Return [X, Y] of the center of cell containing provided text 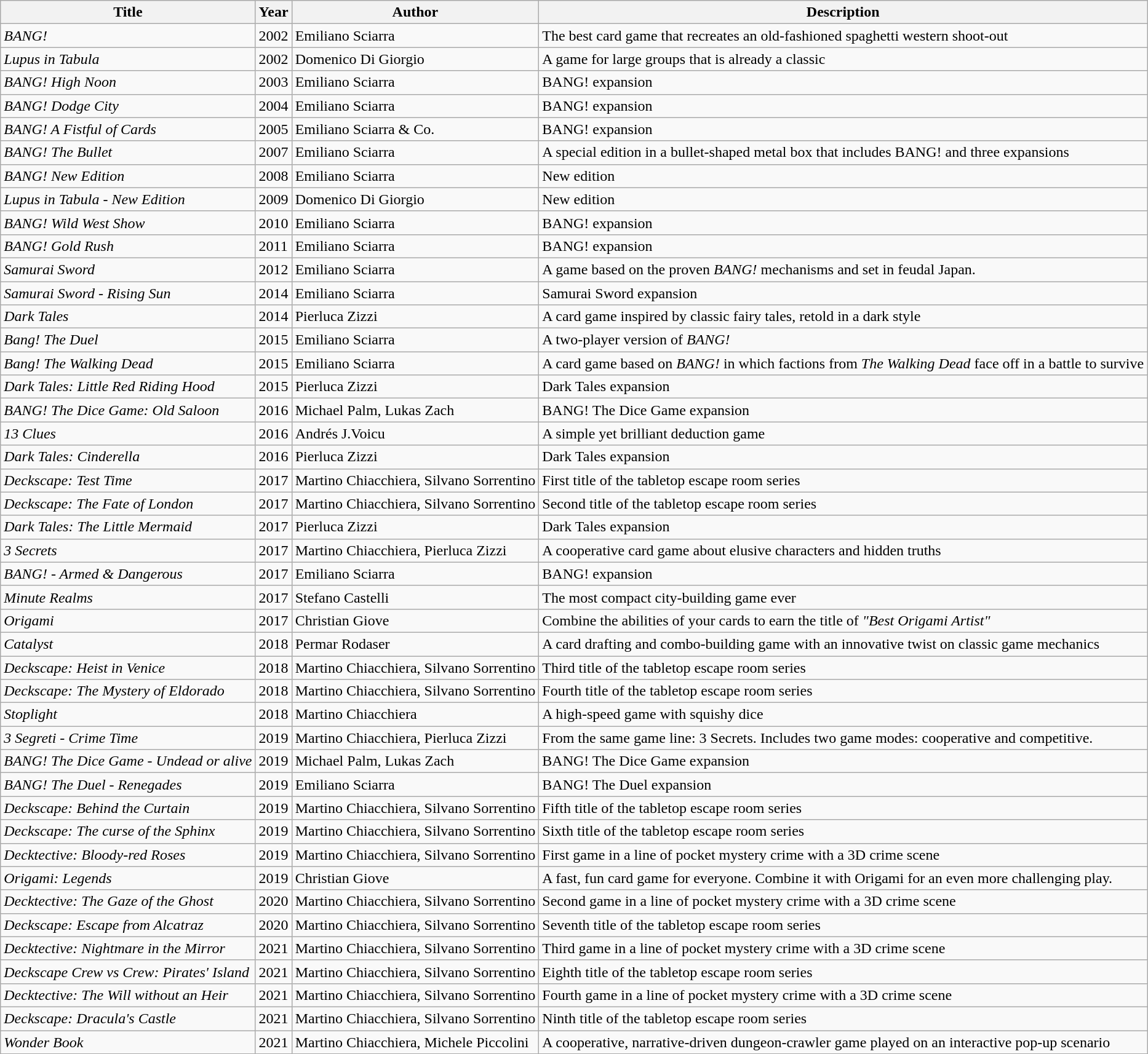
Wonder Book [128, 1042]
Dark Tales: Little Red Riding Hood [128, 387]
From the same game line: 3 Secrets. Includes two game modes: cooperative and competitive. [843, 738]
Andrés J.Voicu [415, 434]
Sixth title of the tabletop escape room series [843, 831]
The most compact city-building game ever [843, 597]
A two-player version of BANG! [843, 340]
2003 [273, 82]
A card game inspired by classic fairy tales, retold in a dark style [843, 317]
Martino Chiacchiera, Michele Piccolini [415, 1042]
A game based on the proven BANG! mechanisms and set in feudal Japan. [843, 269]
A special edition in a bullet-shaped metal box that includes BANG! and three expansions [843, 153]
BANG! New Edition [128, 176]
BANG! The Dice Game: Old Saloon [128, 410]
Samurai Sword - Rising Sun [128, 293]
Lupus in Tabula [128, 59]
Decktective: Nightmare in the Mirror [128, 948]
2005 [273, 129]
Combine the abilities of your cards to earn the title of "Best Origami Artist" [843, 620]
A cooperative, narrative-driven dungeon-crawler game played on an interactive pop-up scenario [843, 1042]
Deckscape: Escape from Alcatraz [128, 925]
Stefano Castelli [415, 597]
BANG! The Dice Game - Undead or alive [128, 761]
Fourth title of the tabletop escape room series [843, 691]
Bang! The Duel [128, 340]
BANG! High Noon [128, 82]
BANG! Wild West Show [128, 223]
A card drafting and combo-building game with an innovative twist on classic game mechanics [843, 644]
Stoplight [128, 715]
Origami [128, 620]
Dark Tales: Cinderella [128, 457]
Dark Tales: The Little Mermaid [128, 527]
First game in a line of pocket mystery crime with a 3D crime scene [843, 855]
2004 [273, 106]
A high-speed game with squishy dice [843, 715]
Lupus in Tabula - New Edition [128, 199]
Origami: Legends [128, 878]
Third game in a line of pocket mystery crime with a 3D crime scene [843, 948]
Permar Rodaser [415, 644]
Deckscape: The curse of the Sphinx [128, 831]
A game for large groups that is already a classic [843, 59]
Deckscape: Behind the Curtain [128, 808]
Martino Chiacchiera [415, 715]
BANG! - Armed & Dangerous [128, 574]
A cooperative card game about elusive characters and hidden truths [843, 550]
Year [273, 12]
First title of the tabletop escape room series [843, 480]
BANG! The Duel expansion [843, 785]
Emiliano Sciarra & Co. [415, 129]
Eighth title of the tabletop escape room series [843, 972]
Fifth title of the tabletop escape room series [843, 808]
Decktective: The Will without an Heir [128, 995]
Catalyst [128, 644]
Deckscape: Heist in Venice [128, 667]
Deckscape: Test Time [128, 480]
Fourth game in a line of pocket mystery crime with a 3D crime scene [843, 995]
Decktective: The Gaze of the Ghost [128, 901]
BANG! The Bullet [128, 153]
Samurai Sword expansion [843, 293]
Description [843, 12]
Deckscape: The Fate of London [128, 504]
Seventh title of the tabletop escape room series [843, 925]
2012 [273, 269]
2008 [273, 176]
Bang! The Walking Dead [128, 363]
3 Segreti - Crime Time [128, 738]
Second game in a line of pocket mystery crime with a 3D crime scene [843, 901]
A simple yet brilliant deduction game [843, 434]
BANG! Gold Rush [128, 246]
Title [128, 12]
BANG! The Duel - Renegades [128, 785]
2011 [273, 246]
BANG! A Fistful of Cards [128, 129]
13 Clues [128, 434]
BANG! [128, 36]
Second title of the tabletop escape room series [843, 504]
2007 [273, 153]
A card game based on BANG! in which factions from The Walking Dead face off in a battle to survive [843, 363]
Third title of the tabletop escape room series [843, 667]
Deckscape Crew vs Crew: Pirates' Island [128, 972]
2009 [273, 199]
A fast, fun card game for everyone. Combine it with Origami for an even more challenging play. [843, 878]
Ninth title of the tabletop escape room series [843, 1018]
2010 [273, 223]
Samurai Sword [128, 269]
Author [415, 12]
Decktective: Bloody-red Roses [128, 855]
3 Secrets [128, 550]
Deckscape: Dracula's Castle [128, 1018]
The best card game that recreates an old-fashioned spaghetti western shoot-out [843, 36]
BANG! Dodge City [128, 106]
Minute Realms [128, 597]
Dark Tales [128, 317]
Deckscape: The Mystery of Eldorado [128, 691]
